Return the [X, Y] coordinate for the center point of the cell that contains the specified text.  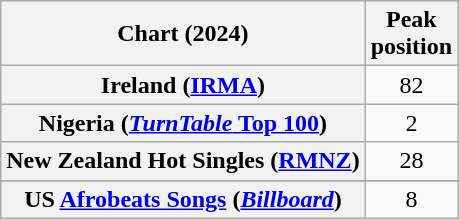
US Afrobeats Songs (Billboard) [183, 199]
Ireland (IRMA) [183, 85]
2 [411, 123]
28 [411, 161]
Chart (2024) [183, 34]
New Zealand Hot Singles (RMNZ) [183, 161]
8 [411, 199]
Peakposition [411, 34]
Nigeria (TurnTable Top 100) [183, 123]
82 [411, 85]
